From the cell containing the given text, extract its center point as (X, Y) coordinate. 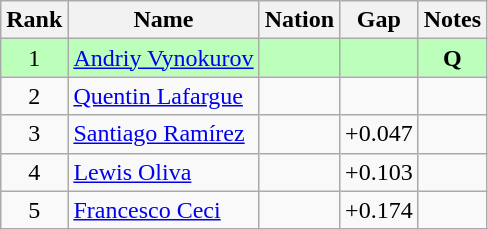
+0.047 (380, 134)
+0.103 (380, 172)
Santiago Ramírez (164, 134)
Rank (34, 20)
Quentin Lafargue (164, 96)
2 (34, 96)
Andriy Vynokurov (164, 58)
Notes (452, 20)
Gap (380, 20)
Lewis Oliva (164, 172)
Name (164, 20)
5 (34, 210)
1 (34, 58)
Francesco Ceci (164, 210)
3 (34, 134)
+0.174 (380, 210)
Q (452, 58)
4 (34, 172)
Nation (299, 20)
